Determine the (X, Y) coordinate at the center of the cell enclosing the given text.  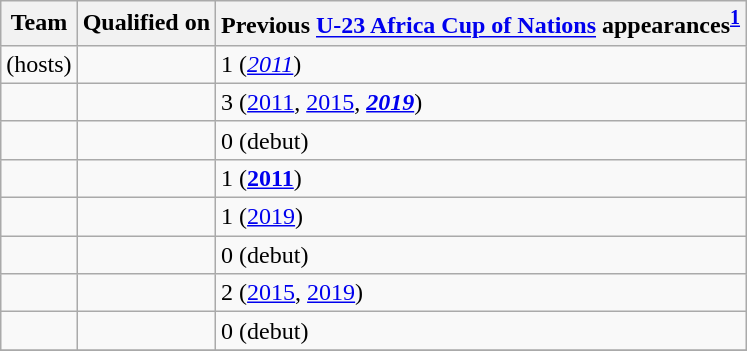
Qualified on (146, 24)
Team (39, 24)
2 (2015, 2019) (481, 293)
Previous U-23 Africa Cup of Nations appearances1 (481, 24)
1 (2019) (481, 217)
3 (2011, 2015, 2019) (481, 102)
(hosts) (39, 64)
